Detect which cell encompasses the target text, then output its (X, Y) center coordinate. 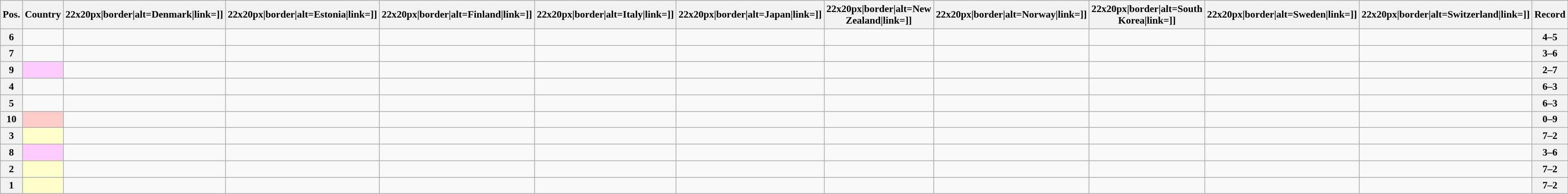
Country (43, 15)
22x20px|border|alt=Finland|link=]] (457, 15)
Pos. (12, 15)
4 (12, 87)
10 (12, 119)
2 (12, 169)
0–9 (1550, 119)
9 (12, 70)
22x20px|border|alt=Estonia|link=]] (302, 15)
22x20px|border|alt=Norway|link=]] (1012, 15)
2–7 (1550, 70)
22x20px|border|alt=Sweden|link=]] (1282, 15)
22x20px|border|alt=South Korea|link=]] (1147, 15)
7 (12, 54)
Record (1550, 15)
22x20px|border|alt=Japan|link=]] (750, 15)
1 (12, 186)
3 (12, 136)
6 (12, 37)
22x20px|border|alt=Italy|link=]] (605, 15)
5 (12, 103)
8 (12, 153)
22x20px|border|alt=Switzerland|link=]] (1446, 15)
4–5 (1550, 37)
22x20px|border|alt=New Zealand|link=]] (879, 15)
22x20px|border|alt=Denmark|link=]] (144, 15)
